Return [x, y] of the center of cell containing provided text 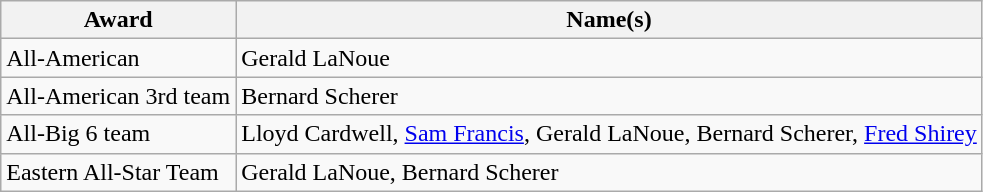
Name(s) [610, 20]
All-American [118, 58]
Bernard Scherer [610, 96]
Gerald LaNoue [610, 58]
Gerald LaNoue, Bernard Scherer [610, 172]
Lloyd Cardwell, Sam Francis, Gerald LaNoue, Bernard Scherer, Fred Shirey [610, 134]
Eastern All-Star Team [118, 172]
All-Big 6 team [118, 134]
All-American 3rd team [118, 96]
Award [118, 20]
